Scan for the cell matching the given text and deliver its (X, Y) coordinate at center. 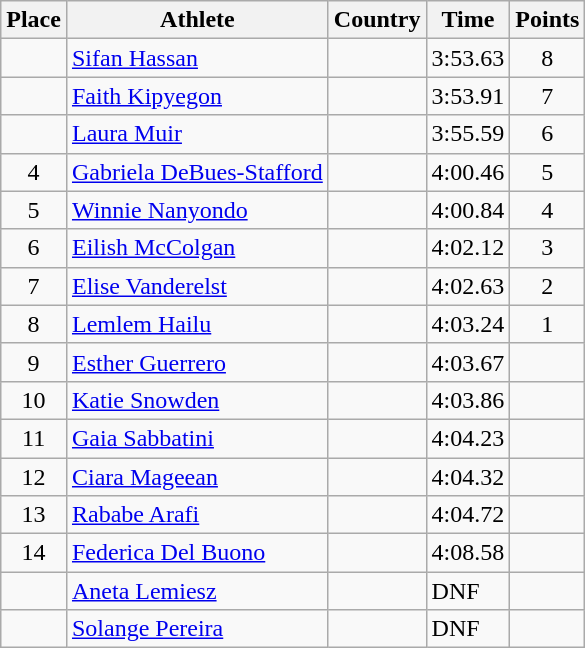
4:02.12 (468, 248)
14 (34, 553)
Katie Snowden (197, 400)
11 (34, 438)
12 (34, 477)
4:02.63 (468, 286)
13 (34, 515)
Winnie Nanyondo (197, 210)
Lemlem Hailu (197, 324)
Points (548, 20)
Country (377, 20)
Laura Muir (197, 134)
Aneta Lemiesz (197, 591)
1 (548, 324)
4:03.67 (468, 362)
Place (34, 20)
Gabriela DeBues-Stafford (197, 172)
4:03.24 (468, 324)
Faith Kipyegon (197, 96)
4:04.72 (468, 515)
Ciara Mageean (197, 477)
Time (468, 20)
Elise Vanderelst (197, 286)
4:00.84 (468, 210)
4:00.46 (468, 172)
3:53.91 (468, 96)
4:03.86 (468, 400)
4:08.58 (468, 553)
3:55.59 (468, 134)
Rababe Arafi (197, 515)
3 (548, 248)
Solange Pereira (197, 629)
10 (34, 400)
Federica Del Buono (197, 553)
4:04.32 (468, 477)
Sifan Hassan (197, 58)
Eilish McColgan (197, 248)
Esther Guerrero (197, 362)
2 (548, 286)
4:04.23 (468, 438)
Athlete (197, 20)
9 (34, 362)
Gaia Sabbatini (197, 438)
3:53.63 (468, 58)
